Pinpoint the cell where the given text exists, returning its (X, Y) midpoint coordinate. 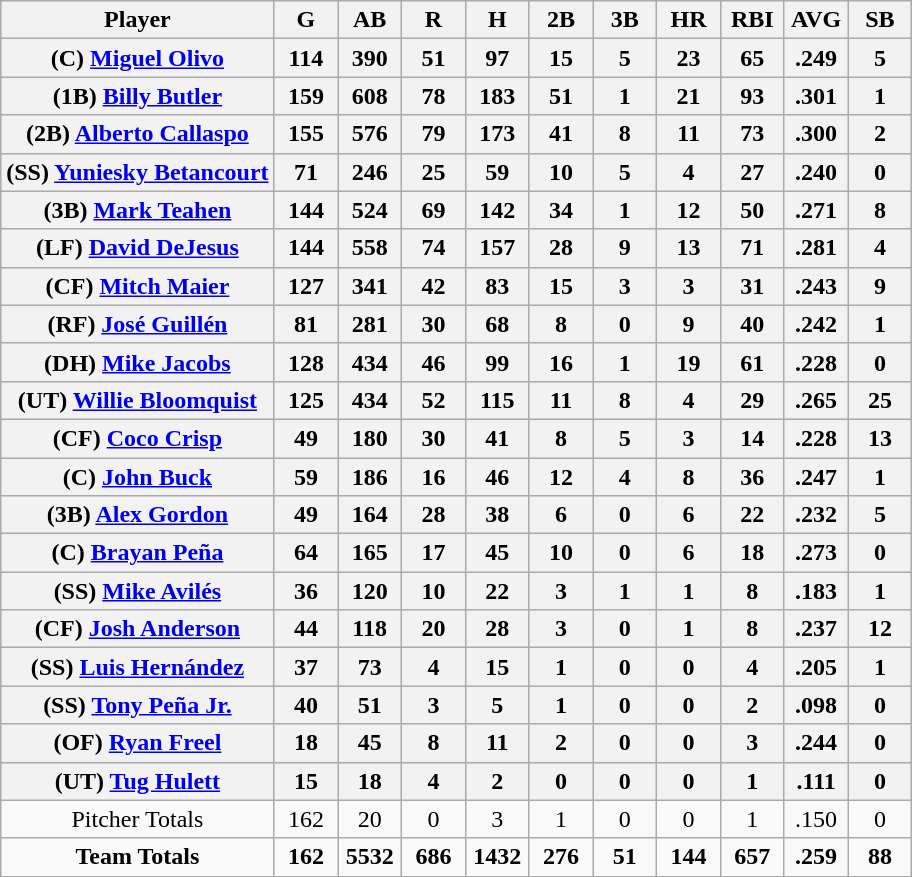
.249 (816, 58)
44 (306, 629)
(UT) Tug Hulett (138, 781)
.240 (816, 172)
(RF) José Guillén (138, 324)
.183 (816, 591)
SB (880, 20)
.242 (816, 324)
74 (434, 248)
(SS) Mike Avilés (138, 591)
155 (306, 134)
173 (497, 134)
(CF) Coco Crisp (138, 438)
79 (434, 134)
97 (497, 58)
38 (497, 515)
.271 (816, 210)
341 (370, 286)
81 (306, 324)
.273 (816, 553)
118 (370, 629)
19 (689, 362)
120 (370, 591)
.281 (816, 248)
64 (306, 553)
183 (497, 96)
(SS) Luis Hernández (138, 667)
.232 (816, 515)
27 (752, 172)
.265 (816, 400)
.244 (816, 743)
558 (370, 248)
115 (497, 400)
93 (752, 96)
159 (306, 96)
.098 (816, 705)
68 (497, 324)
Player (138, 20)
.243 (816, 286)
164 (370, 515)
RBI (752, 20)
69 (434, 210)
(2B) Alberto Callaspo (138, 134)
276 (561, 857)
83 (497, 286)
.237 (816, 629)
(1B) Billy Butler (138, 96)
34 (561, 210)
5532 (370, 857)
(SS) Yuniesky Betancourt (138, 172)
.259 (816, 857)
42 (434, 286)
50 (752, 210)
246 (370, 172)
186 (370, 477)
(C) Miguel Olivo (138, 58)
2B (561, 20)
390 (370, 58)
157 (497, 248)
(OF) Ryan Freel (138, 743)
65 (752, 58)
37 (306, 667)
52 (434, 400)
.150 (816, 819)
281 (370, 324)
29 (752, 400)
(CF) Josh Anderson (138, 629)
128 (306, 362)
(C) Brayan Peña (138, 553)
524 (370, 210)
576 (370, 134)
1432 (497, 857)
AVG (816, 20)
.247 (816, 477)
H (497, 20)
HR (689, 20)
.111 (816, 781)
23 (689, 58)
AB (370, 20)
G (306, 20)
.205 (816, 667)
686 (434, 857)
88 (880, 857)
(3B) Mark Teahen (138, 210)
21 (689, 96)
(UT) Willie Bloomquist (138, 400)
(C) John Buck (138, 477)
114 (306, 58)
(LF) David DeJesus (138, 248)
(3B) Alex Gordon (138, 515)
78 (434, 96)
3B (625, 20)
142 (497, 210)
608 (370, 96)
17 (434, 553)
61 (752, 362)
657 (752, 857)
99 (497, 362)
125 (306, 400)
Team Totals (138, 857)
.300 (816, 134)
(SS) Tony Peña Jr. (138, 705)
(CF) Mitch Maier (138, 286)
180 (370, 438)
14 (752, 438)
Pitcher Totals (138, 819)
(DH) Mike Jacobs (138, 362)
R (434, 20)
127 (306, 286)
.301 (816, 96)
31 (752, 286)
165 (370, 553)
